Pinpoint the cell where the given text exists, returning its (X, Y) midpoint coordinate. 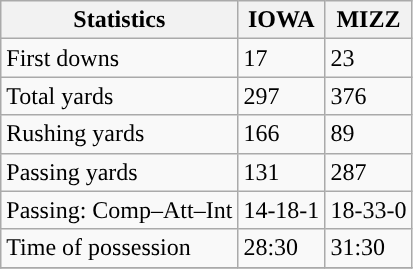
28:30 (282, 248)
MIZZ (368, 20)
89 (368, 134)
287 (368, 172)
IOWA (282, 20)
Total yards (120, 96)
Statistics (120, 20)
297 (282, 96)
14-18-1 (282, 210)
23 (368, 58)
166 (282, 134)
131 (282, 172)
376 (368, 96)
Passing: Comp–Att–Int (120, 210)
Rushing yards (120, 134)
31:30 (368, 248)
18-33-0 (368, 210)
Passing yards (120, 172)
17 (282, 58)
First downs (120, 58)
Time of possession (120, 248)
